From the cell containing the given text, extract its center point as (x, y) coordinate. 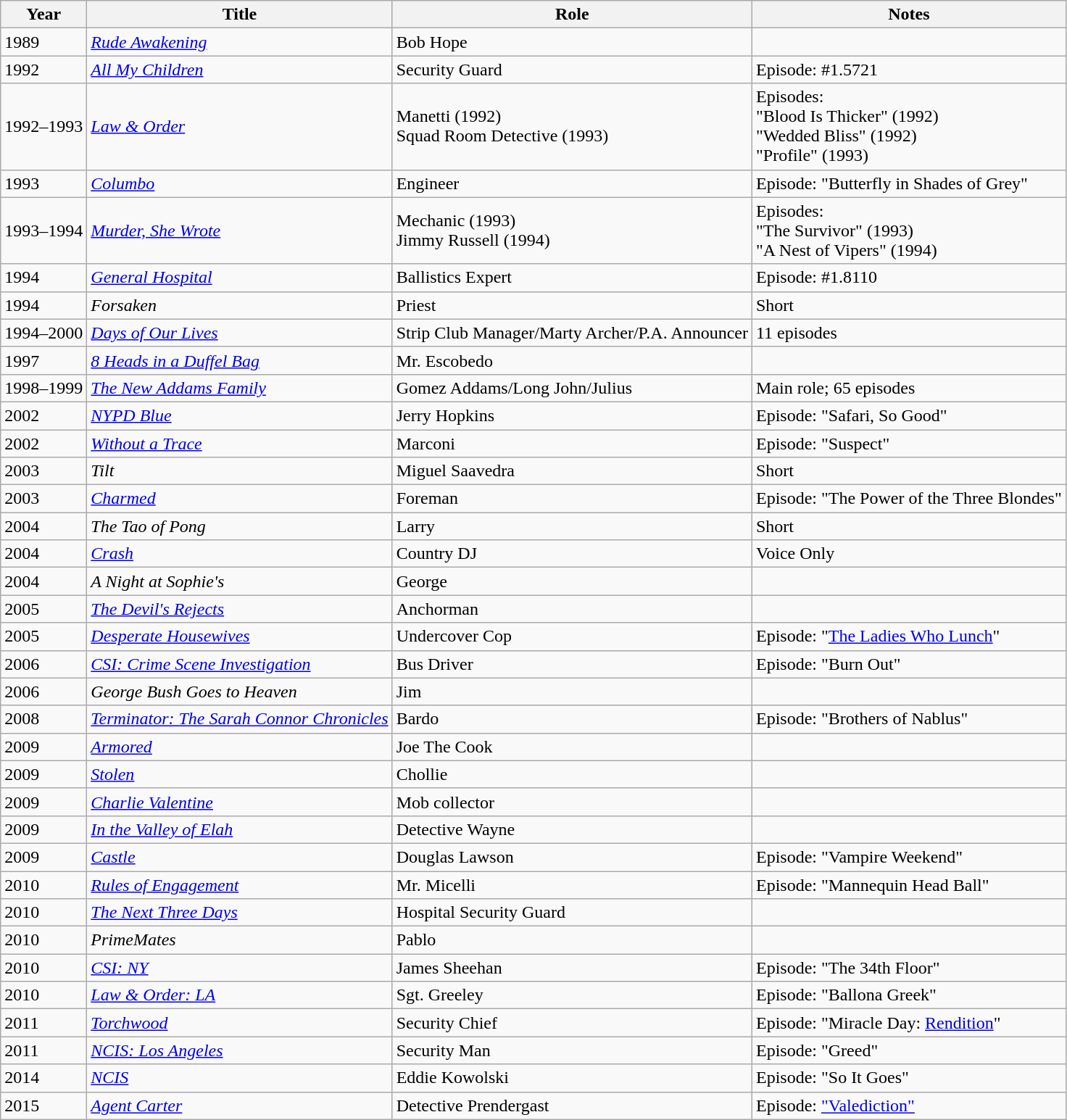
In the Valley of Elah (239, 829)
Main role; 65 episodes (909, 388)
Episodes:"The Survivor" (1993)"A Nest of Vipers" (1994) (909, 231)
Episode: "Brothers of Nablus" (909, 719)
Forsaken (239, 305)
Chollie (572, 774)
Desperate Housewives (239, 636)
Episode: "Mannequin Head Ball" (909, 885)
Rules of Engagement (239, 885)
All My Children (239, 70)
Douglas Lawson (572, 857)
Crash (239, 554)
Mob collector (572, 802)
11 episodes (909, 333)
Episode: "Burn Out" (909, 664)
Mr. Escobedo (572, 360)
Charlie Valentine (239, 802)
1992–1993 (43, 126)
Tilt (239, 471)
2008 (43, 719)
Episode: "Ballona Greek" (909, 995)
Episode: "Greed" (909, 1050)
Mechanic (1993)Jimmy Russell (1994) (572, 231)
1992 (43, 70)
1993 (43, 183)
Episode: "So It Goes" (909, 1078)
Pablo (572, 940)
NCIS (239, 1078)
1993–1994 (43, 231)
Jerry Hopkins (572, 415)
Hospital Security Guard (572, 913)
George Bush Goes to Heaven (239, 692)
Episode: #1.8110 (909, 278)
Undercover Cop (572, 636)
Bardo (572, 719)
Armored (239, 747)
2014 (43, 1078)
Without a Trace (239, 443)
Torchwood (239, 1023)
Castle (239, 857)
8 Heads in a Duffel Bag (239, 360)
Episodes:"Blood Is Thicker" (1992)"Wedded Bliss" (1992)"Profile" (1993) (909, 126)
1989 (43, 42)
Security Guard (572, 70)
Security Man (572, 1050)
Mr. Micelli (572, 885)
Joe The Cook (572, 747)
Charmed (239, 499)
A Night at Sophie's (239, 581)
Agent Carter (239, 1106)
Episode: "The 34th Floor" (909, 968)
The Next Three Days (239, 913)
Detective Wayne (572, 829)
Manetti (1992)Squad Room Detective (1993) (572, 126)
Role (572, 14)
Terminator: The Sarah Connor Chronicles (239, 719)
Detective Prendergast (572, 1106)
Ballistics Expert (572, 278)
Episode: "Vampire Weekend" (909, 857)
Strip Club Manager/Marty Archer/P.A. Announcer (572, 333)
Marconi (572, 443)
NYPD Blue (239, 415)
Year (43, 14)
The New Addams Family (239, 388)
CSI: NY (239, 968)
Sgt. Greeley (572, 995)
The Tao of Pong (239, 526)
Larry (572, 526)
The Devil's Rejects (239, 609)
Priest (572, 305)
1994–2000 (43, 333)
Jim (572, 692)
Murder, She Wrote (239, 231)
Security Chief (572, 1023)
NCIS: Los Angeles (239, 1050)
George (572, 581)
Voice Only (909, 554)
General Hospital (239, 278)
Stolen (239, 774)
Days of Our Lives (239, 333)
Title (239, 14)
Country DJ (572, 554)
2015 (43, 1106)
Rude Awakening (239, 42)
PrimeMates (239, 940)
Bus Driver (572, 664)
1997 (43, 360)
Foreman (572, 499)
Eddie Kowolski (572, 1078)
Episode: "Valediction" (909, 1106)
Episode: "The Ladies Who Lunch" (909, 636)
Columbo (239, 183)
Episode: #1.5721 (909, 70)
Episode: "Butterfly in Shades of Grey" (909, 183)
Notes (909, 14)
Episode: "Miracle Day: Rendition" (909, 1023)
James Sheehan (572, 968)
Law & Order (239, 126)
Miguel Saavedra (572, 471)
Episode: "Safari, So Good" (909, 415)
CSI: Crime Scene Investigation (239, 664)
1998–1999 (43, 388)
Anchorman (572, 609)
Episode: "Suspect" (909, 443)
Gomez Addams/Long John/Julius (572, 388)
Engineer (572, 183)
Episode: "The Power of the Three Blondes" (909, 499)
Law & Order: LA (239, 995)
Bob Hope (572, 42)
